Provide the (X, Y) coordinate of the cell's center where the given text is located.  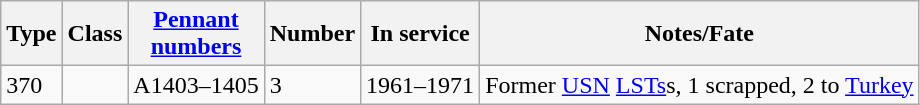
370 (32, 85)
Notes/Fate (700, 34)
Type (32, 34)
Class (95, 34)
In service (420, 34)
3 (312, 85)
1961–1971 (420, 85)
Pennantnumbers (196, 34)
Former USN LSTss, 1 scrapped, 2 to Turkey (700, 85)
Number (312, 34)
A1403–1405 (196, 85)
